Pinpoint the cell where the given text exists, returning its [x, y] midpoint coordinate. 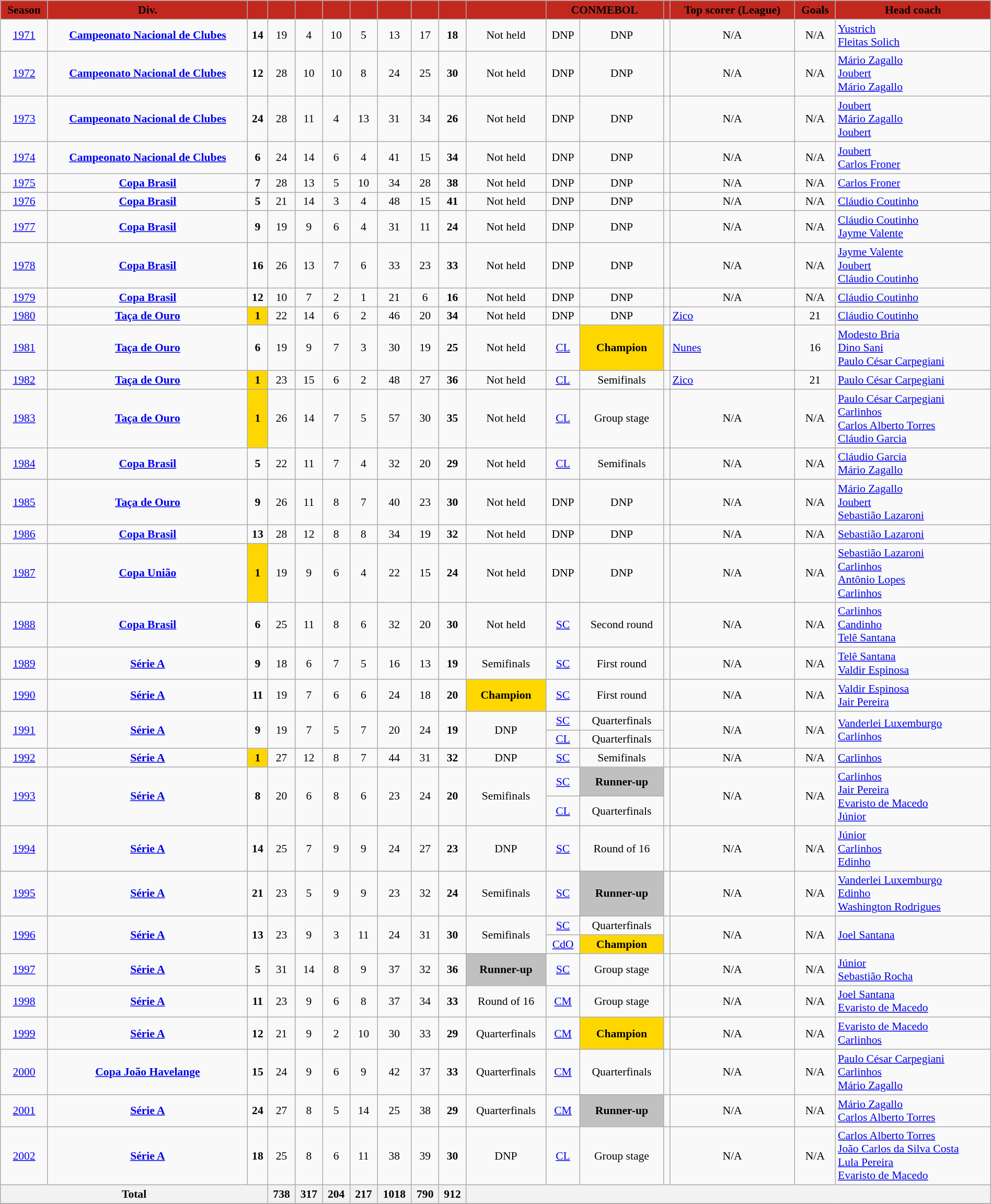
35 [452, 419]
1981 [24, 348]
1994 [24, 849]
Top scorer (League) [732, 10]
1971 [24, 36]
1972 [24, 74]
Júnior Sebastião Rocha [913, 970]
Total [134, 1195]
Goals [815, 10]
Telê Santana Valdir Espinosa [913, 664]
1974 [24, 158]
1990 [24, 695]
1987 [24, 573]
Vanderlei Luxemburgo Edinho Washington Rodrigues [913, 894]
Head coach [913, 10]
Sebastião Lazaroni Carlinhos Antônio Lopes Carlinhos [913, 573]
1980 [24, 316]
738 [281, 1195]
1996 [24, 935]
Júnior Carlinhos Edinho [913, 849]
Season [24, 10]
2002 [24, 1156]
Joel Santana Evaristo de Macedo [913, 1001]
1983 [24, 419]
1982 [24, 380]
Carlos Froner [913, 183]
Second round [622, 625]
17 [425, 36]
40 [395, 503]
Evaristo de Macedo Carlinhos [913, 1034]
Paulo César Carpegiani Carlinhos Carlos Alberto Torres Cláudio Garcia [913, 419]
Cláudio Coutinho Jayme Valente [913, 227]
57 [395, 419]
1986 [24, 535]
Nunes [732, 348]
1999 [24, 1034]
1991 [24, 730]
42 [395, 1072]
204 [336, 1195]
44 [395, 758]
Modesto Bria Dino Sani Paulo César Carpegiani [913, 348]
790 [425, 1195]
Div. [147, 10]
1985 [24, 503]
Copa União [147, 573]
46 [395, 316]
2001 [24, 1111]
Joubert Mário Zagallo Joubert [913, 119]
Carlinhos Candinho Telê Santana [913, 625]
Yustrich Fleitas Solich [913, 36]
1992 [24, 758]
Carlinhos Jair Pereira Evaristo de Macedo Júnior [913, 796]
Joubert Carlos Froner [913, 158]
Valdir Espinosa Jair Pereira [913, 695]
Joel Santana [913, 935]
Mário Zagallo Carlos Alberto Torres [913, 1111]
1993 [24, 796]
1997 [24, 970]
1977 [24, 227]
Carlinhos [913, 758]
2000 [24, 1072]
1975 [24, 183]
1989 [24, 664]
1988 [24, 625]
1018 [395, 1195]
317 [309, 1195]
912 [452, 1195]
39 [425, 1156]
1984 [24, 464]
Vanderlei Luxemburgo Carlinhos [913, 730]
Carlos Alberto Torres João Carlos da Silva Costa Lula Pereira Evaristo de Macedo [913, 1156]
1973 [24, 119]
Cláudio Garcia Mário Zagallo [913, 464]
Mário Zagallo Joubert Sebastião Lazaroni [913, 503]
Copa João Havelange [147, 1072]
CdO [563, 944]
1998 [24, 1001]
217 [363, 1195]
1995 [24, 894]
CONMEBOL [604, 10]
1978 [24, 265]
Paulo César Carpegiani [913, 380]
Sebastião Lazaroni [913, 535]
Mário Zagallo Joubert Mário Zagallo [913, 74]
1976 [24, 202]
Paulo César Carpegiani Carlinhos Mário Zagallo [913, 1072]
Jayme Valente Joubert Cláudio Coutinho [913, 265]
1979 [24, 297]
